Return [X, Y] of the center of cell containing provided text 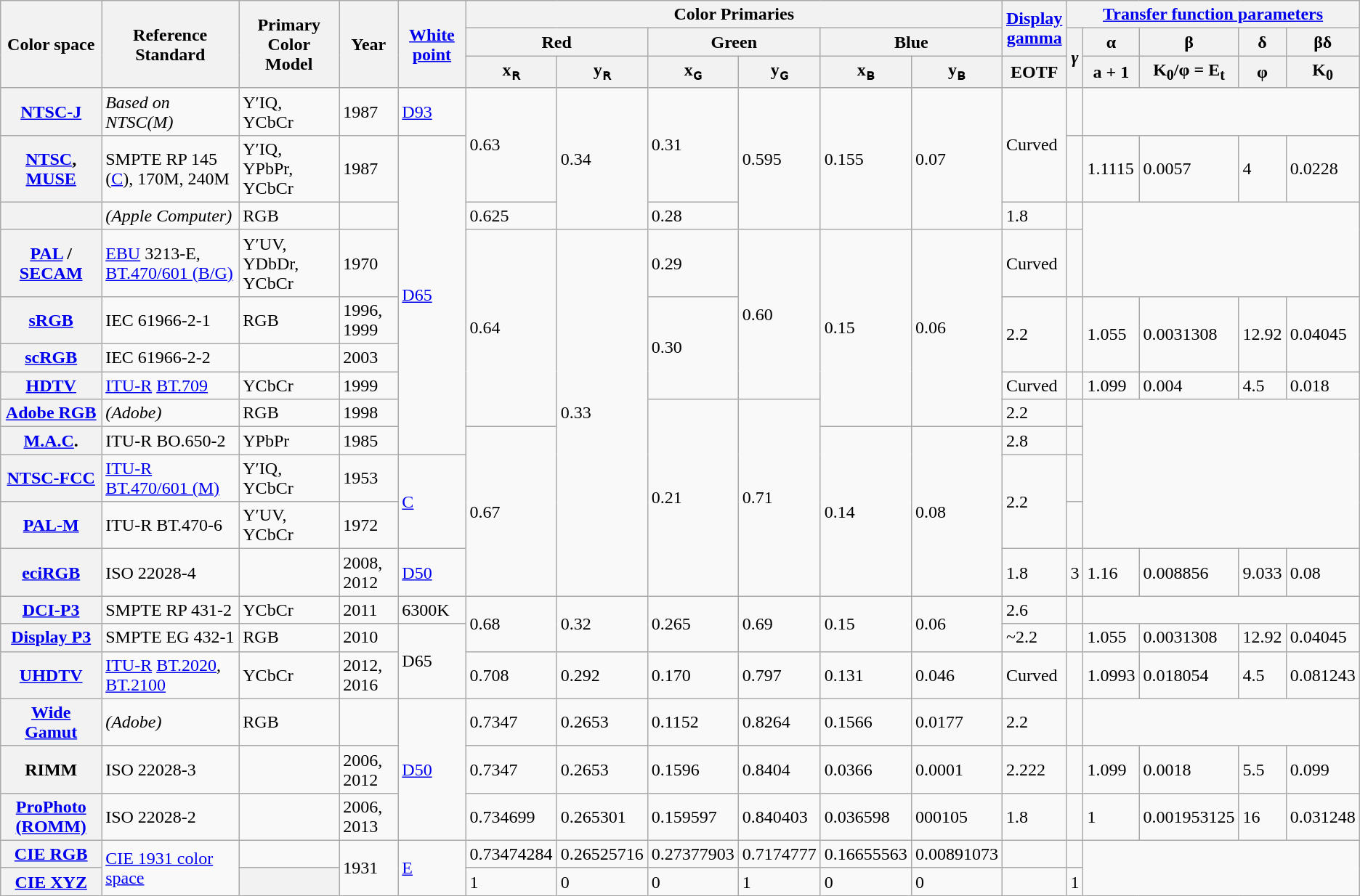
0.001953125 [1189, 816]
0.32 [602, 624]
sRGB [51, 319]
0.71 [779, 498]
Red [556, 42]
0.21 [693, 498]
IEC 61966-2-1 [170, 319]
PAL-M [51, 526]
2.6 [1034, 610]
2003 [369, 358]
yʙ [956, 72]
0.0057 [1189, 168]
UHDTV [51, 675]
0.036598 [866, 816]
SMPTE RP 145 (C), 170M, 240M [170, 168]
0.046 [956, 675]
Based on NTSC(M) [170, 112]
2010 [369, 638]
0.8404 [779, 770]
0.1152 [693, 722]
Y′UV, YDbDr, YCbCr [289, 263]
0.73474284 [511, 854]
Adobe RGB [51, 413]
0.004 [1189, 386]
CIE XYZ [51, 881]
PAL / SECAM [51, 263]
0.840403 [779, 816]
CIE 1931 color space [170, 868]
0.708 [511, 675]
2011 [369, 610]
xɢ [693, 72]
~2.2 [1034, 638]
0.64 [511, 328]
0.1566 [866, 722]
M.A.C. [51, 441]
δ [1263, 42]
β [1189, 42]
0.018 [1322, 386]
HDTV [51, 386]
0.0366 [866, 770]
ISO 22028-2 [170, 816]
yʀ [602, 72]
0.265 [693, 624]
0.159597 [693, 816]
0.29 [693, 263]
0.797 [779, 675]
1.0993 [1112, 675]
Reference Standard [170, 44]
0.018054 [1189, 675]
ITU-R BT.2020, BT.2100 [170, 675]
ITU-R BO.650-2 [170, 441]
yɢ [779, 72]
0.265301 [602, 816]
Display P3 [51, 638]
0.170 [693, 675]
2012, 2016 [369, 675]
1996, 1999 [369, 319]
eciRGB [51, 572]
1.1115 [1112, 168]
Color Primaries [734, 15]
D93 [432, 112]
1999 [369, 386]
SMPTE EG 432-1 [170, 638]
6300K [432, 610]
ITU-R BT.470/601 (M) [170, 478]
1953 [369, 478]
0.67 [511, 511]
2006, 2013 [369, 816]
0.26525716 [602, 854]
0.625 [511, 216]
EOTF [1034, 72]
0.30 [693, 347]
NTSC, MUSE [51, 168]
1985 [369, 441]
1931 [369, 868]
0.14 [866, 511]
5.5 [1263, 770]
K0 [1322, 72]
0.031248 [1322, 816]
YPbPr [289, 441]
α [1112, 42]
DCI-P3 [51, 610]
ISO 22028-4 [170, 572]
000105 [956, 816]
Displaygamma [1034, 28]
NTSC-J [51, 112]
K0/φ = Et [1189, 72]
0.099 [1322, 770]
φ [1263, 72]
CIE RGB [51, 854]
0.155 [866, 158]
Year [369, 44]
2008, 2012 [369, 572]
0.8264 [779, 722]
0.16655563 [866, 854]
ITU-R BT.709 [170, 386]
IEC 61966-2-2 [170, 358]
0.7174777 [779, 854]
0.31 [693, 145]
(Apple Computer) [170, 216]
Color space [51, 44]
Transfer function parameters [1213, 15]
1.16 [1112, 572]
3 [1075, 572]
scRGB [51, 358]
Blue [911, 42]
0.34 [602, 158]
0.27377903 [693, 854]
xʀ [511, 72]
0.292 [602, 675]
0.28 [693, 216]
0.69 [779, 624]
EBU 3213-E, BT.470/601 (B/G) [170, 263]
Primary Color Model [289, 44]
a + 1 [1112, 72]
xʙ [866, 72]
2.8 [1034, 441]
ISO 22028-3 [170, 770]
0.0001 [956, 770]
ITU-R BT.470-6 [170, 526]
0.595 [779, 158]
2.222 [1034, 770]
SMPTE RP 431-2 [170, 610]
0.00891073 [956, 854]
γ [1075, 58]
βδ [1322, 42]
1970 [369, 263]
1998 [369, 413]
0.081243 [1322, 675]
9.033 [1263, 572]
NTSC-FCC [51, 478]
2006, 2012 [369, 770]
Y′IQ, YPbPr, YCbCr [289, 168]
1972 [369, 526]
0.33 [602, 412]
0.0228 [1322, 168]
Wide Gamut [51, 722]
ProPhoto (ROMM) [51, 816]
White point [432, 44]
0.60 [779, 314]
C [432, 502]
0.1596 [693, 770]
4 [1263, 168]
16 [1263, 816]
0.0177 [956, 722]
RIMM [51, 770]
0.07 [956, 158]
Green [734, 42]
0.131 [866, 675]
E [432, 868]
0.68 [511, 624]
0.0018 [1189, 770]
0.008856 [1189, 572]
Y′UV, YCbCr [289, 526]
0.734699 [511, 816]
0.63 [511, 145]
